From the cell containing the given text, extract its center point as (x, y) coordinate. 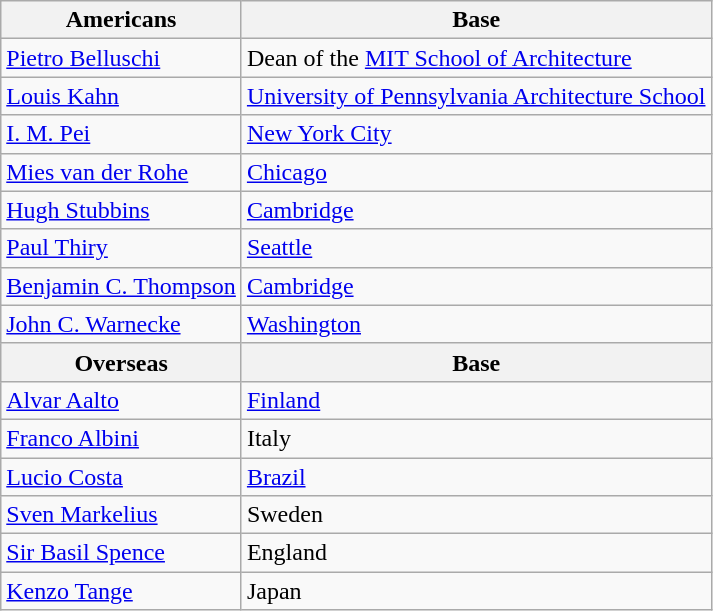
Kenzo Tange (122, 591)
Franco Albini (122, 438)
Benjamin C. Thompson (122, 286)
Finland (476, 400)
Sweden (476, 515)
Hugh Stubbins (122, 210)
Overseas (122, 362)
Brazil (476, 477)
Chicago (476, 172)
Washington (476, 324)
England (476, 553)
New York City (476, 134)
Louis Kahn (122, 96)
Japan (476, 591)
Mies van der Rohe (122, 172)
Lucio Costa (122, 477)
Pietro Belluschi (122, 58)
Americans (122, 20)
Sven Markelius (122, 515)
John C. Warnecke (122, 324)
Seattle (476, 248)
Sir Basil Spence (122, 553)
Italy (476, 438)
Alvar Aalto (122, 400)
I. M. Pei (122, 134)
University of Pennsylvania Architecture School (476, 96)
Dean of the MIT School of Architecture (476, 58)
Paul Thiry (122, 248)
